Output the (X, Y) coordinate of the center of the cell containing the given text.  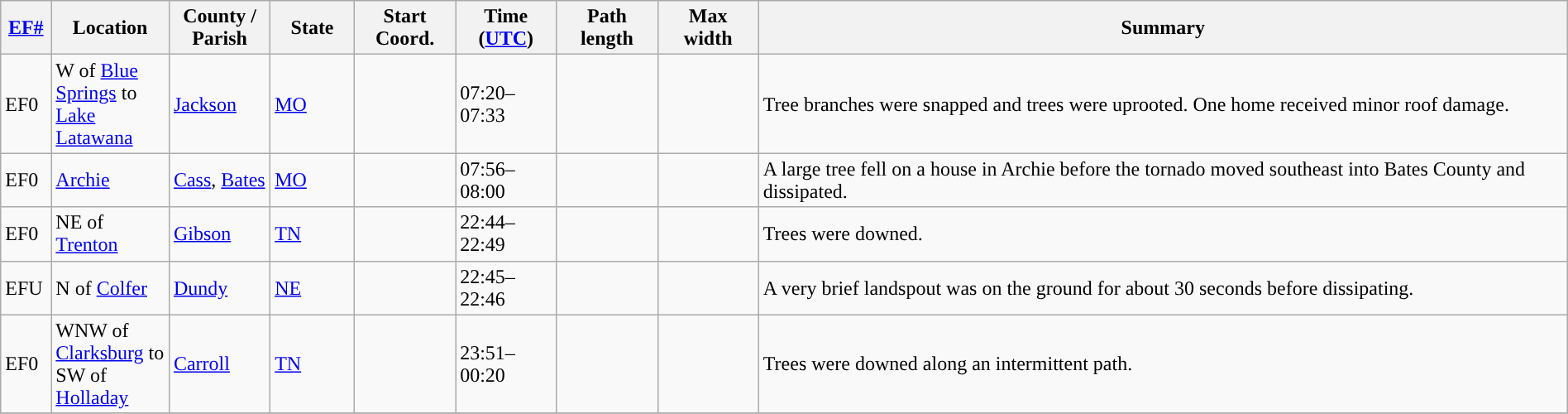
County / Parish (219, 28)
Archie (111, 181)
Max width (708, 28)
Trees were downed. (1163, 233)
State (313, 28)
Gibson (219, 233)
Start Coord. (404, 28)
07:56–08:00 (506, 181)
07:20–07:33 (506, 104)
Dundy (219, 288)
W of Blue Springs to Lake Latawana (111, 104)
Time (UTC) (506, 28)
23:51–00:20 (506, 364)
N of Colfer (111, 288)
22:44–22:49 (506, 233)
NE of Trenton (111, 233)
Trees were downed along an intermittent path. (1163, 364)
22:45–22:46 (506, 288)
EF# (26, 28)
Jackson (219, 104)
A very brief landspout was on the ground for about 30 seconds before dissipating. (1163, 288)
NE (313, 288)
Carroll (219, 364)
Summary (1163, 28)
Cass, Bates (219, 181)
Path length (607, 28)
EFU (26, 288)
Tree branches were snapped and trees were uprooted. One home received minor roof damage. (1163, 104)
Location (111, 28)
A large tree fell on a house in Archie before the tornado moved southeast into Bates County and dissipated. (1163, 181)
WNW of Clarksburg to SW of Holladay (111, 364)
